Locate the cell with the specified text and output its (X, Y) center coordinate. 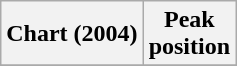
Chart (2004) (72, 34)
Peak position (189, 34)
